Capture the cell that displays the provided text and extract its (x, y) central coordinate. 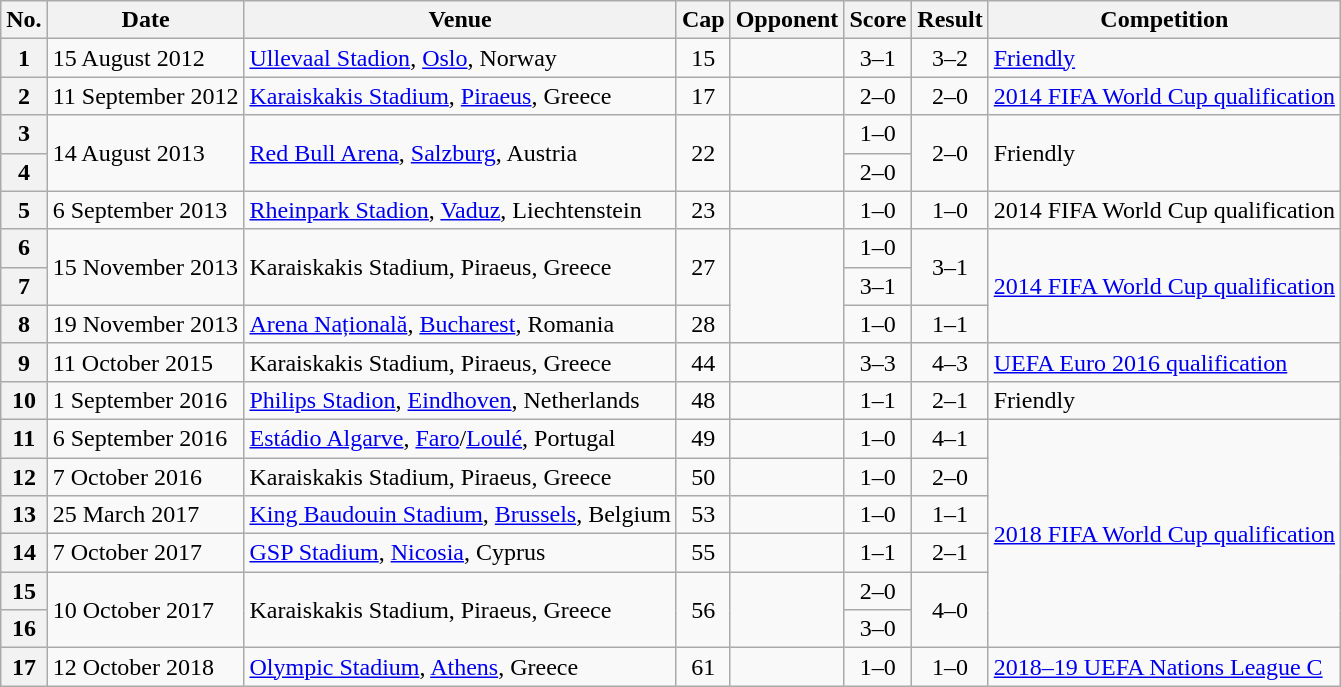
9 (24, 362)
25 March 2017 (146, 515)
6 September 2013 (146, 210)
16 (24, 629)
27 (703, 267)
3–0 (878, 629)
48 (703, 400)
1 (24, 58)
4 (24, 172)
12 October 2018 (146, 667)
Opponent (787, 20)
14 (24, 553)
28 (703, 324)
4–0 (950, 610)
49 (703, 438)
11 October 2015 (146, 362)
53 (703, 515)
2018 FIFA World Cup qualification (1164, 533)
Venue (460, 20)
8 (24, 324)
56 (703, 610)
44 (703, 362)
13 (24, 515)
Competition (1164, 20)
7 October 2016 (146, 477)
22 (703, 153)
Ullevaal Stadion, Oslo, Norway (460, 58)
4–1 (950, 438)
2 (24, 96)
Estádio Algarve, Faro/Loulé, Portugal (460, 438)
Red Bull Arena, Salzburg, Austria (460, 153)
14 August 2013 (146, 153)
19 November 2013 (146, 324)
12 (24, 477)
Score (878, 20)
10 October 2017 (146, 610)
Arena Națională, Bucharest, Romania (460, 324)
5 (24, 210)
7 (24, 286)
Rheinpark Stadion, Vaduz, Liechtenstein (460, 210)
Date (146, 20)
3–3 (878, 362)
No. (24, 20)
10 (24, 400)
Olympic Stadium, Athens, Greece (460, 667)
Philips Stadion, Eindhoven, Netherlands (460, 400)
4–3 (950, 362)
15 August 2012 (146, 58)
3–2 (950, 58)
GSP Stadium, Nicosia, Cyprus (460, 553)
Cap (703, 20)
61 (703, 667)
2018–19 UEFA Nations League C (1164, 667)
3 (24, 134)
11 (24, 438)
23 (703, 210)
1 September 2016 (146, 400)
King Baudouin Stadium, Brussels, Belgium (460, 515)
55 (703, 553)
6 September 2016 (146, 438)
6 (24, 248)
7 October 2017 (146, 553)
50 (703, 477)
Result (950, 20)
UEFA Euro 2016 qualification (1164, 362)
11 September 2012 (146, 96)
15 November 2013 (146, 267)
